Capture the cell that displays the provided text and extract its (X, Y) central coordinate. 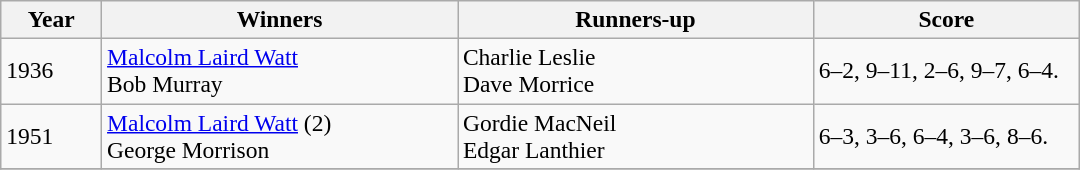
Malcolm Laird Watt Bob Murray (280, 70)
Charlie Leslie Dave Morrice (636, 70)
6–2, 9–11, 2–6, 9–7, 6–4. (946, 70)
1936 (52, 70)
1951 (52, 136)
Gordie MacNeil Edgar Lanthier (636, 136)
Runners-up (636, 19)
6–3, 3–6, 6–4, 3–6, 8–6. (946, 136)
Winners (280, 19)
Malcolm Laird Watt (2) George Morrison (280, 136)
Score (946, 19)
Year (52, 19)
